Determine the [X, Y] coordinate at the center of the cell enclosing the given text.  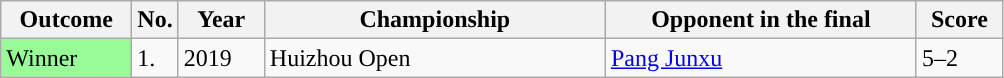
1. [155, 58]
Opponent in the final [760, 20]
Score [959, 20]
5–2 [959, 58]
Year [221, 20]
Outcome [66, 20]
Huizhou Open [434, 58]
No. [155, 20]
Pang Junxu [760, 58]
Winner [66, 58]
2019 [221, 58]
Championship [434, 20]
